Return the [X, Y] coordinate for the center point of the cell that contains the specified text.  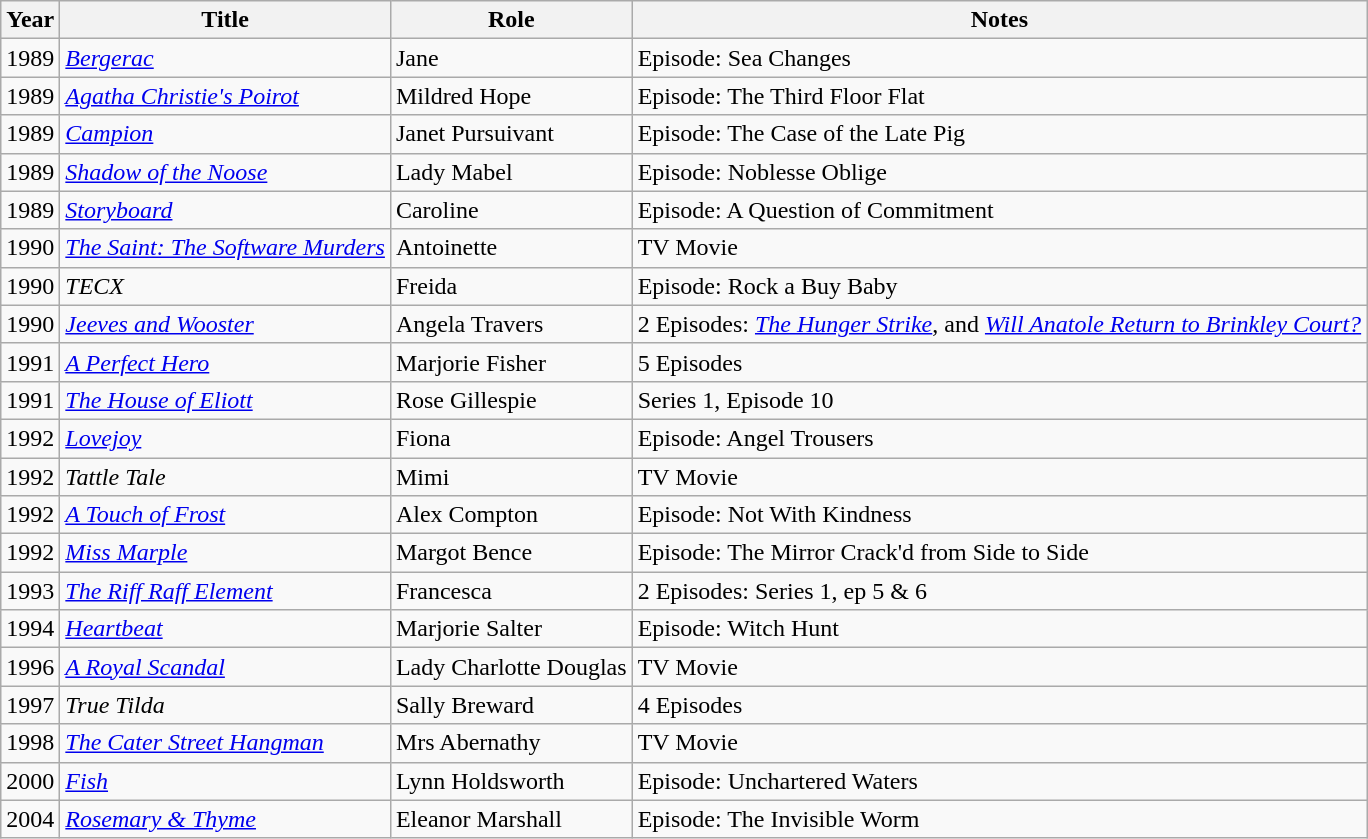
Margot Bence [511, 553]
The Riff Raff Element [226, 591]
Tattle Tale [226, 477]
Miss Marple [226, 553]
Fish [226, 781]
1993 [30, 591]
Role [511, 20]
Freida [511, 286]
Year [30, 20]
Notes [1000, 20]
Heartbeat [226, 629]
Fiona [511, 438]
Janet Pursuivant [511, 134]
Episode: A Question of Commitment [1000, 210]
True Tilda [226, 705]
Episode: The Case of the Late Pig [1000, 134]
Episode: Sea Changes [1000, 58]
Series 1, Episode 10 [1000, 400]
Caroline [511, 210]
Lynn Holdsworth [511, 781]
TECX [226, 286]
Lovejoy [226, 438]
A Royal Scandal [226, 667]
Episode: Witch Hunt [1000, 629]
Episode: Unchartered Waters [1000, 781]
Bergerac [226, 58]
1994 [30, 629]
Jeeves and Wooster [226, 324]
Francesca [511, 591]
Mrs Abernathy [511, 743]
Rosemary & Thyme [226, 819]
1996 [30, 667]
2004 [30, 819]
Campion [226, 134]
2000 [30, 781]
Shadow of the Noose [226, 172]
Episode: Angel Trousers [1000, 438]
Antoinette [511, 248]
Rose Gillespie [511, 400]
Sally Breward [511, 705]
1997 [30, 705]
Angela Travers [511, 324]
Agatha Christie's Poirot [226, 96]
Storyboard [226, 210]
The Cater Street Hangman [226, 743]
Marjorie Salter [511, 629]
Episode: The Mirror Crack'd from Side to Side [1000, 553]
5 Episodes [1000, 362]
Episode: The Third Floor Flat [1000, 96]
Episode: Rock a Buy Baby [1000, 286]
Mimi [511, 477]
1998 [30, 743]
2 Episodes: Series 1, ep 5 & 6 [1000, 591]
Eleanor Marshall [511, 819]
Episode: Not With Kindness [1000, 515]
Lady Mabel [511, 172]
A Perfect Hero [226, 362]
The Saint: The Software Murders [226, 248]
4 Episodes [1000, 705]
2 Episodes: The Hunger Strike, and Will Anatole Return to Brinkley Court? [1000, 324]
Lady Charlotte Douglas [511, 667]
Title [226, 20]
A Touch of Frost [226, 515]
Jane [511, 58]
Marjorie Fisher [511, 362]
Alex Compton [511, 515]
Mildred Hope [511, 96]
Episode: The Invisible Worm [1000, 819]
The House of Eliott [226, 400]
Episode: Noblesse Oblige [1000, 172]
